Output the (x, y) coordinate of the center of the cell containing the given text.  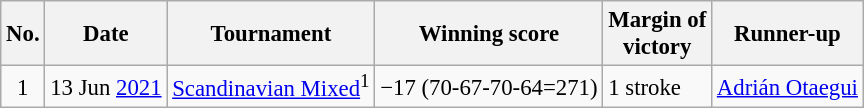
Margin ofvictory (658, 34)
Adrián Otaegui (788, 87)
13 Jun 2021 (106, 87)
1 (23, 87)
1 stroke (658, 87)
Tournament (271, 34)
Scandinavian Mixed1 (271, 87)
−17 (70-67-70-64=271) (489, 87)
Winning score (489, 34)
Runner-up (788, 34)
No. (23, 34)
Date (106, 34)
